Identify which cell holds the provided text, then report its [x, y] central coordinate. 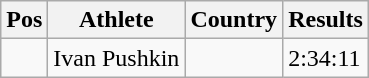
Athlete [116, 20]
Results [326, 20]
Ivan Pushkin [116, 58]
2:34:11 [326, 58]
Pos [24, 20]
Country [234, 20]
